Extract the (X, Y) coordinate from the center of the cell holding the provided text.  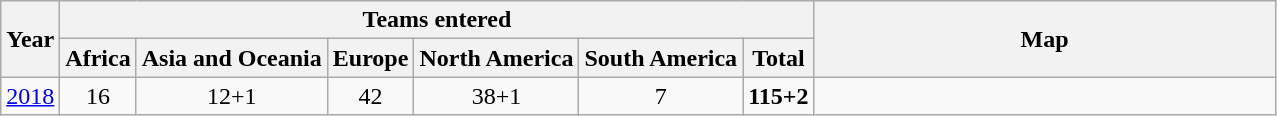
North America (496, 58)
South America (661, 58)
Map (1044, 39)
42 (370, 96)
Asia and Oceania (232, 58)
Year (30, 39)
7 (661, 96)
Total (778, 58)
115+2 (778, 96)
38+1 (496, 96)
Europe (370, 58)
12+1 (232, 96)
2018 (30, 96)
Africa (98, 58)
16 (98, 96)
Teams entered (437, 20)
